Search for the cell housing the specified text and yield its (x, y) center coordinate. 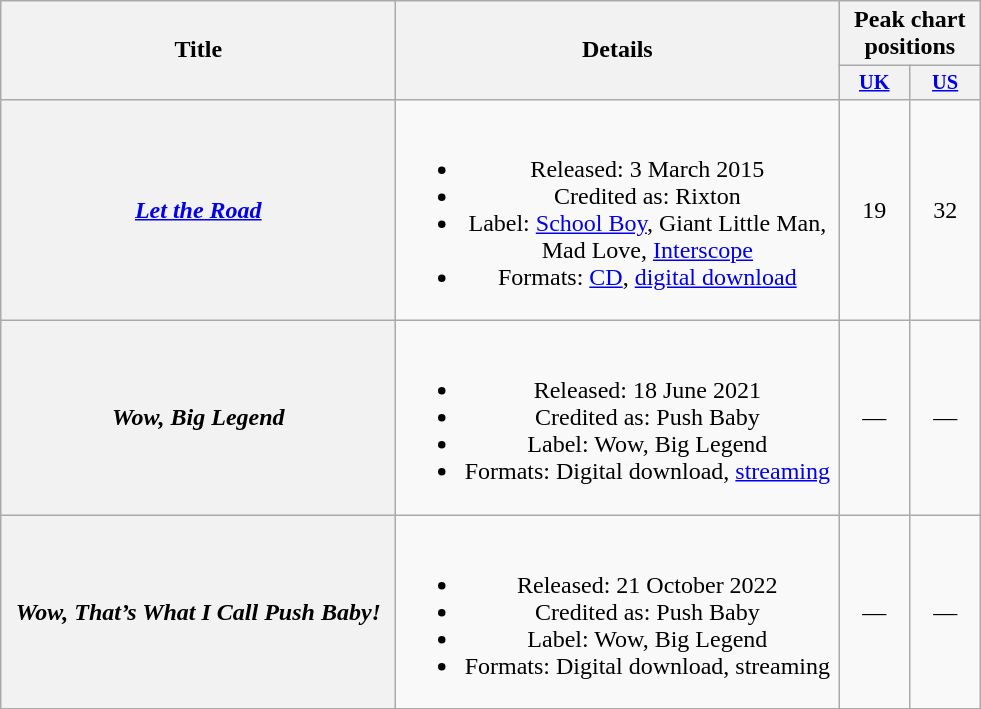
19 (874, 210)
UK (874, 83)
Released: 18 June 2021Credited as: Push BabyLabel: Wow, Big LegendFormats: Digital download, streaming (618, 418)
Wow, Big Legend (198, 418)
32 (946, 210)
Let the Road (198, 210)
Title (198, 50)
US (946, 83)
Released: 3 March 2015Credited as: RixtonLabel: School Boy, Giant Little Man, Mad Love, InterscopeFormats: CD, digital download (618, 210)
Peak chart positions (910, 34)
Released: 21 October 2022Credited as: Push BabyLabel: Wow, Big LegendFormats: Digital download, streaming (618, 612)
Wow, That’s What I Call Push Baby! (198, 612)
Details (618, 50)
